Scan for the cell matching the given text and deliver its (x, y) coordinate at center. 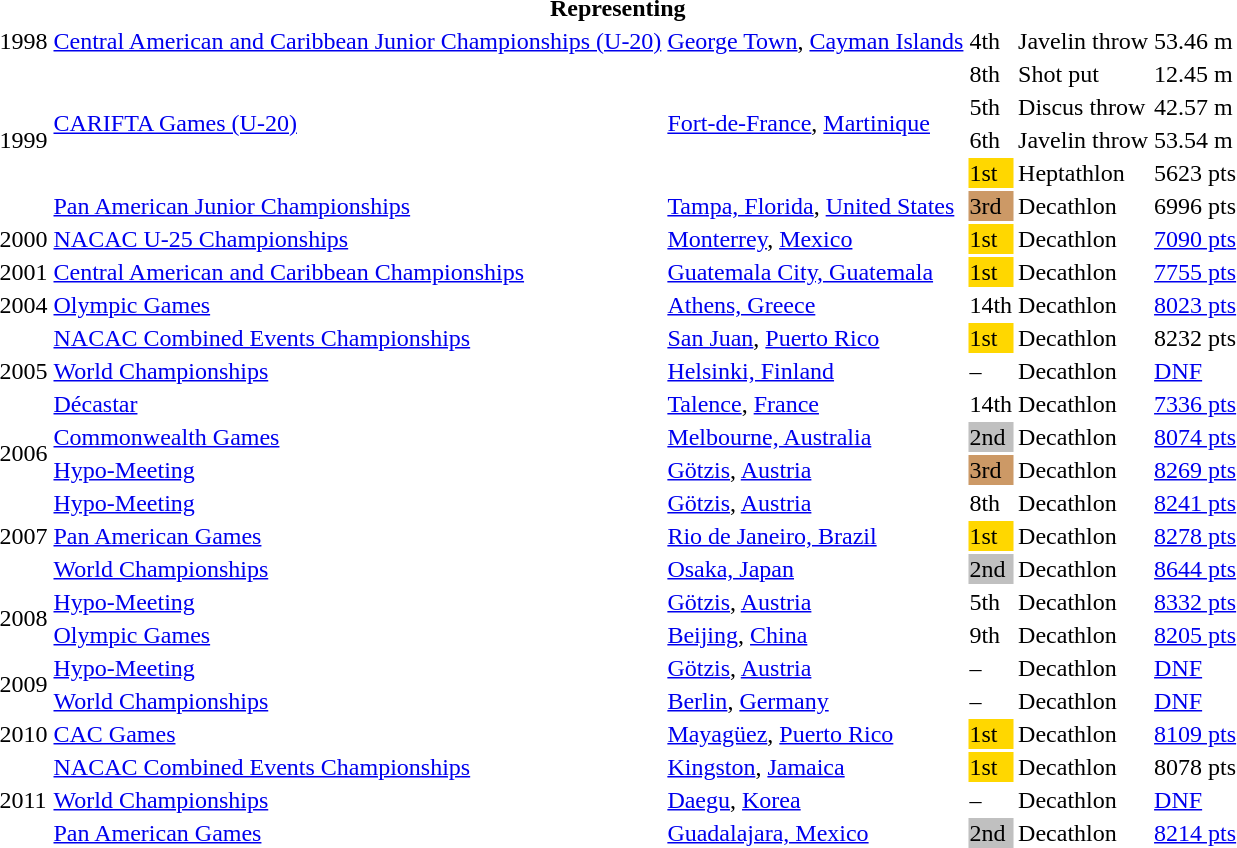
Heptathlon (1084, 173)
9th (991, 635)
Mayagüez, Puerto Rico (816, 734)
Athens, Greece (816, 305)
Guatemala City, Guatemala (816, 272)
Discus throw (1084, 107)
San Juan, Puerto Rico (816, 338)
Shot put (1084, 74)
Tampa, Florida, United States (816, 206)
Décastar (358, 404)
Kingston, Jamaica (816, 767)
George Town, Cayman Islands (816, 41)
Central American and Caribbean Junior Championships (U-20) (358, 41)
Osaka, Japan (816, 569)
Central American and Caribbean Championships (358, 272)
4th (991, 41)
Berlin, Germany (816, 701)
NACAC U-25 Championships (358, 239)
Commonwealth Games (358, 437)
Guadalajara, Mexico (816, 833)
Melbourne, Australia (816, 437)
Pan American Junior Championships (358, 206)
Talence, France (816, 404)
CAC Games (358, 734)
CARIFTA Games (U-20) (358, 124)
Monterrey, Mexico (816, 239)
Rio de Janeiro, Brazil (816, 536)
Helsinki, Finland (816, 371)
Daegu, Korea (816, 800)
Fort-de-France, Martinique (816, 124)
Beijing, China (816, 635)
6th (991, 140)
